Pinpoint the cell where the given text exists, returning its (x, y) midpoint coordinate. 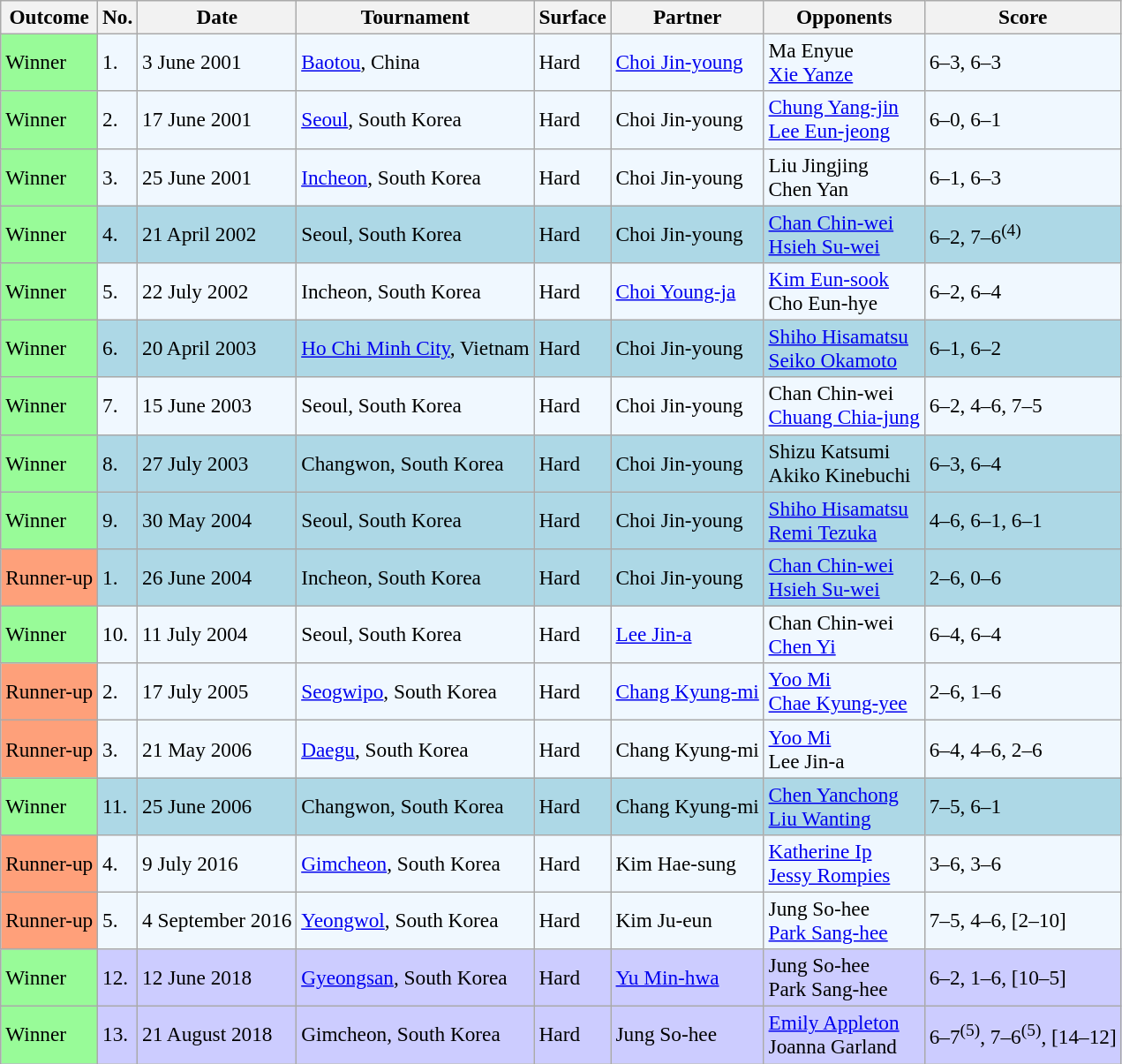
Chung Yang-jin Lee Eun-jeong (844, 120)
Gyeongsan, South Korea (415, 978)
20 April 2003 (217, 348)
4–6, 6–1, 6–1 (1022, 519)
Choi Young-ja (687, 291)
7–5, 6–1 (1022, 805)
Katherine Ip Jessy Rompies (844, 864)
4 September 2016 (217, 920)
Lee Jin-a (687, 634)
Yeongwol, South Korea (415, 920)
9. (118, 519)
6–4, 6–4 (1022, 634)
12 June 2018 (217, 978)
Yu Min-hwa (687, 978)
6. (118, 348)
7–5, 4–6, [2–10] (1022, 920)
Surface (572, 17)
Tournament (415, 17)
22 July 2002 (217, 291)
6–3, 6–4 (1022, 463)
6–1, 6–3 (1022, 177)
30 May 2004 (217, 519)
6–1, 6–2 (1022, 348)
17 June 2001 (217, 120)
17 July 2005 (217, 692)
6–4, 4–6, 2–6 (1022, 749)
9 July 2016 (217, 864)
6–3, 6–3 (1022, 62)
11 July 2004 (217, 634)
21 April 2002 (217, 233)
Date (217, 17)
Shizu Katsumi Akiko Kinebuchi (844, 463)
Score (1022, 17)
3 June 2001 (217, 62)
6–2, 7–6(4) (1022, 233)
25 June 2001 (217, 177)
25 June 2006 (217, 805)
Chen Yanchong Liu Wanting (844, 805)
Kim Eun-sook Cho Eun-hye (844, 291)
21 May 2006 (217, 749)
6–0, 6–1 (1022, 120)
2–6, 1–6 (1022, 692)
Liu Jingjing Chen Yan (844, 177)
7. (118, 406)
10. (118, 634)
21 August 2018 (217, 1035)
2–6, 0–6 (1022, 577)
Seogwipo, South Korea (415, 692)
Kim Ju-eun (687, 920)
6–2, 1–6, [10–5] (1022, 978)
Partner (687, 17)
15 June 2003 (217, 406)
Outcome (49, 17)
6–2, 6–4 (1022, 291)
Chan Chin-wei Chen Yi (844, 634)
11. (118, 805)
27 July 2003 (217, 463)
Opponents (844, 17)
Ma Enyue Xie Yanze (844, 62)
Daegu, South Korea (415, 749)
Chan Chin-wei Chuang Chia-jung (844, 406)
Kim Hae-sung (687, 864)
26 June 2004 (217, 577)
6–2, 4–6, 7–5 (1022, 406)
Yoo Mi Chae Kyung-yee (844, 692)
Shiho Hisamatsu Seiko Okamoto (844, 348)
6–7(5), 7–6(5), [14–12] (1022, 1035)
Yoo Mi Lee Jin-a (844, 749)
12. (118, 978)
13. (118, 1035)
Shiho Hisamatsu Remi Tezuka (844, 519)
Jung So-hee (687, 1035)
No. (118, 17)
Ho Chi Minh City, Vietnam (415, 348)
8. (118, 463)
Emily Appleton Joanna Garland (844, 1035)
3–6, 3–6 (1022, 864)
Baotou, China (415, 62)
